From the cell containing the given text, extract its center point as [x, y] coordinate. 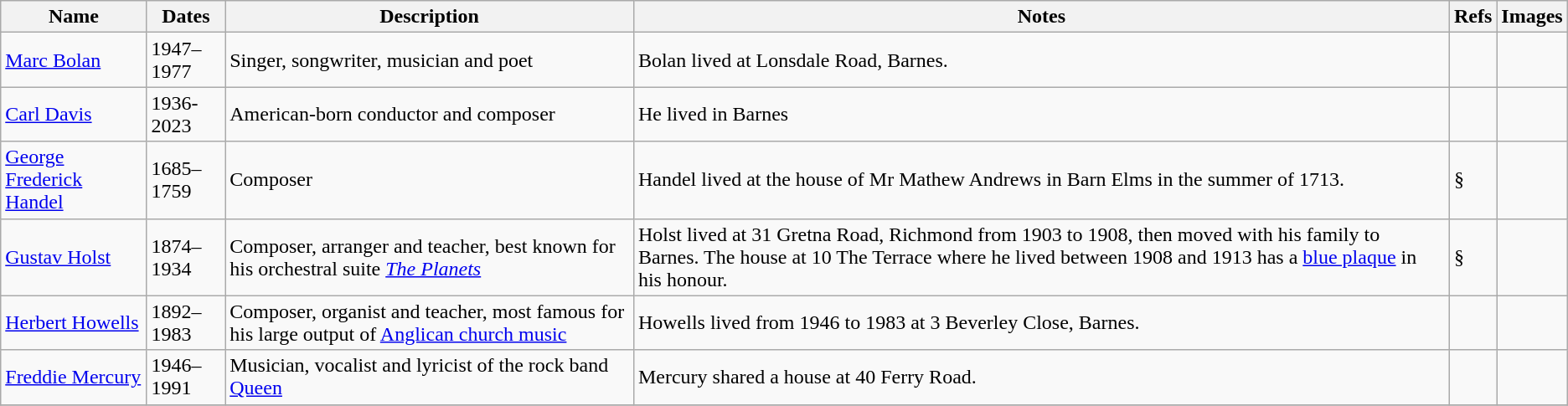
Notes [1041, 17]
Dates [186, 17]
1936-2023 [186, 114]
Composer [430, 180]
1947–1977 [186, 60]
Musician, vocalist and lyricist of the rock band Queen [430, 377]
Composer, arranger and teacher, best known for his orchestral suite The Planets [430, 257]
Images [1532, 17]
Singer, songwriter, musician and poet [430, 60]
Bolan lived at Lonsdale Road, Barnes. [1041, 60]
1874–1934 [186, 257]
Name [74, 17]
1892–1983 [186, 323]
Mercury shared a house at 40 Ferry Road. [1041, 377]
Handel lived at the house of Mr Mathew Andrews in Barn Elms in the summer of 1713. [1041, 180]
Gustav Holst [74, 257]
American-born conductor and composer [430, 114]
George Frederick Handel [74, 180]
1685–1759 [186, 180]
Howells lived from 1946 to 1983 at 3 Beverley Close, Barnes. [1041, 323]
1946–1991 [186, 377]
Herbert Howells [74, 323]
He lived in Barnes [1041, 114]
Freddie Mercury [74, 377]
Refs [1473, 17]
Description [430, 17]
Carl Davis [74, 114]
Composer, organist and teacher, most famous for his large output of Anglican church music [430, 323]
Marc Bolan [74, 60]
